Scan for the cell matching the given text and deliver its (X, Y) coordinate at center. 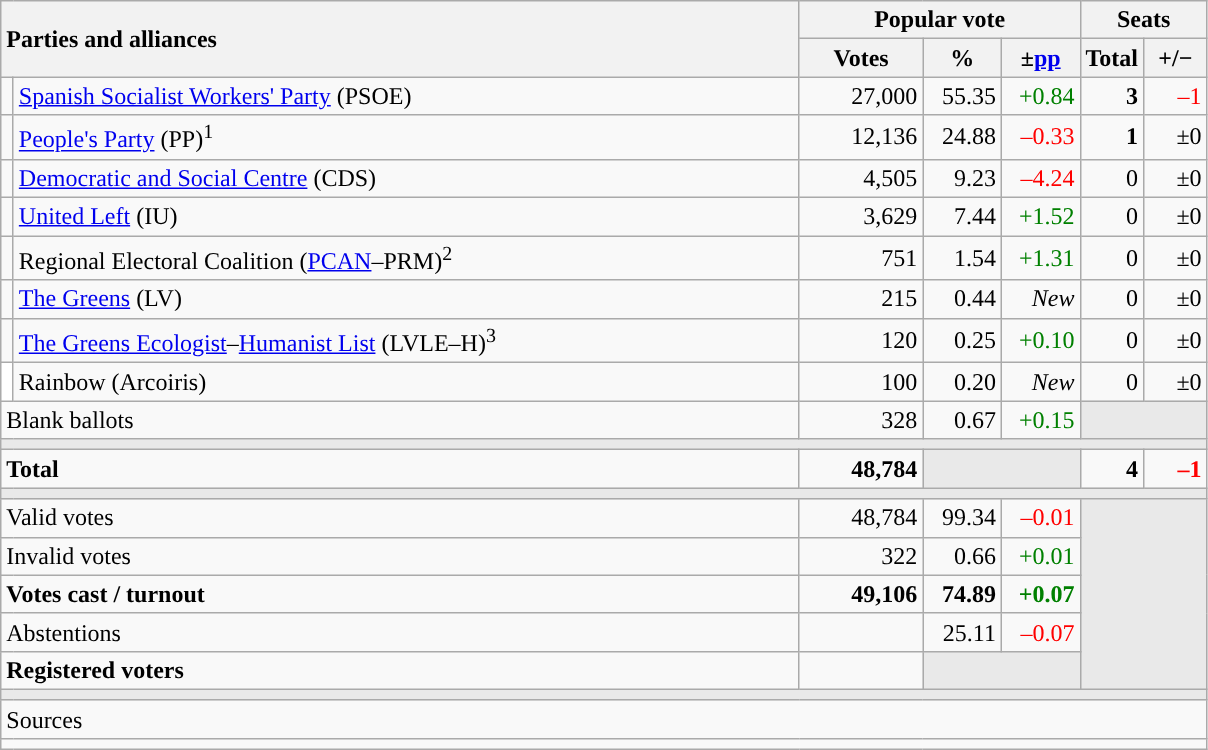
215 (861, 299)
9.23 (962, 178)
Rainbow (Arcoiris) (406, 382)
Spanish Socialist Workers' Party (PSOE) (406, 96)
+0.84 (1040, 96)
–4.24 (1040, 178)
1.54 (962, 258)
+/− (1176, 58)
49,106 (861, 594)
Parties and alliances (400, 39)
100 (861, 382)
328 (861, 420)
% (962, 58)
People's Party (PP)1 (406, 138)
Blank ballots (400, 420)
+0.01 (1040, 556)
+0.07 (1040, 594)
0.20 (962, 382)
0.25 (962, 340)
1 (1112, 138)
–0.33 (1040, 138)
+0.10 (1040, 340)
4,505 (861, 178)
+1.52 (1040, 217)
The Greens (LV) (406, 299)
120 (861, 340)
Abstentions (400, 632)
3 (1112, 96)
751 (861, 258)
–0.07 (1040, 632)
55.35 (962, 96)
74.89 (962, 594)
24.88 (962, 138)
+1.31 (1040, 258)
3,629 (861, 217)
Popular vote (940, 20)
Registered voters (400, 670)
322 (861, 556)
Invalid votes (400, 556)
United Left (IU) (406, 217)
Democratic and Social Centre (CDS) (406, 178)
0.66 (962, 556)
7.44 (962, 217)
99.34 (962, 518)
4 (1112, 469)
Valid votes (400, 518)
0.44 (962, 299)
±pp (1040, 58)
Seats (1144, 20)
0.67 (962, 420)
Sources (604, 719)
Votes cast / turnout (400, 594)
12,136 (861, 138)
Regional Electoral Coalition (PCAN–PRM)2 (406, 258)
The Greens Ecologist–Humanist List (LVLE–H)3 (406, 340)
Votes (861, 58)
25.11 (962, 632)
–0.01 (1040, 518)
+0.15 (1040, 420)
27,000 (861, 96)
